Determine the (x, y) coordinate at the center of the cell enclosing the given text.  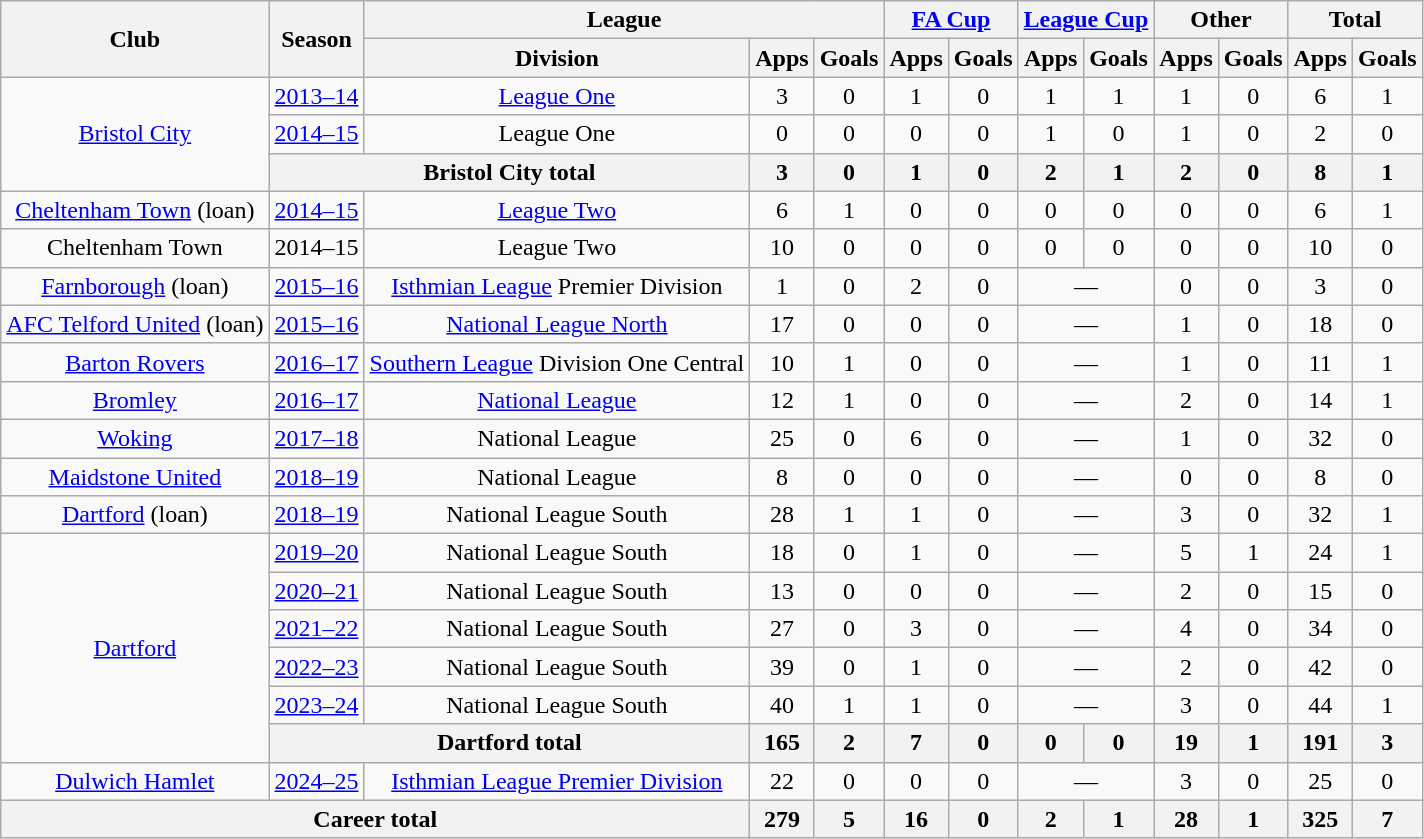
League (624, 20)
4 (1186, 629)
2022–23 (316, 667)
191 (1320, 743)
279 (782, 819)
National League North (557, 324)
Bristol City total (510, 172)
Total (1355, 20)
Barton Rovers (135, 362)
Career total (376, 819)
Cheltenham Town (loan) (135, 210)
16 (916, 819)
19 (1186, 743)
Southern League Division One Central (557, 362)
17 (782, 324)
Bromley (135, 400)
2020–21 (316, 591)
Woking (135, 438)
2013–14 (316, 96)
League Cup (1086, 20)
325 (1320, 819)
2024–25 (316, 781)
11 (1320, 362)
165 (782, 743)
Dartford (135, 648)
FA Cup (951, 20)
15 (1320, 591)
27 (782, 629)
2023–24 (316, 705)
Bristol City (135, 134)
Season (316, 39)
12 (782, 400)
Maidstone United (135, 477)
34 (1320, 629)
14 (1320, 400)
Cheltenham Town (135, 248)
Dulwich Hamlet (135, 781)
44 (1320, 705)
24 (1320, 553)
2017–18 (316, 438)
22 (782, 781)
Farnborough (loan) (135, 286)
Dartford (loan) (135, 515)
42 (1320, 667)
Other (1221, 20)
Division (557, 58)
39 (782, 667)
Club (135, 39)
Dartford total (510, 743)
2021–22 (316, 629)
AFC Telford United (loan) (135, 324)
40 (782, 705)
2019–20 (316, 553)
13 (782, 591)
